Capture the cell that displays the provided text and extract its [x, y] central coordinate. 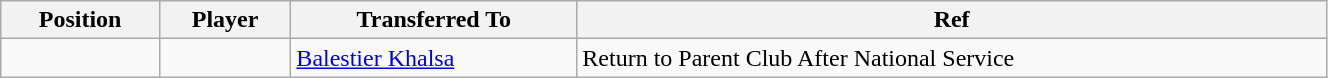
Player [224, 20]
Transferred To [434, 20]
Position [80, 20]
Balestier Khalsa [434, 58]
Ref [952, 20]
Return to Parent Club After National Service [952, 58]
